Determine the (X, Y) coordinate at the center of the cell enclosing the given text.  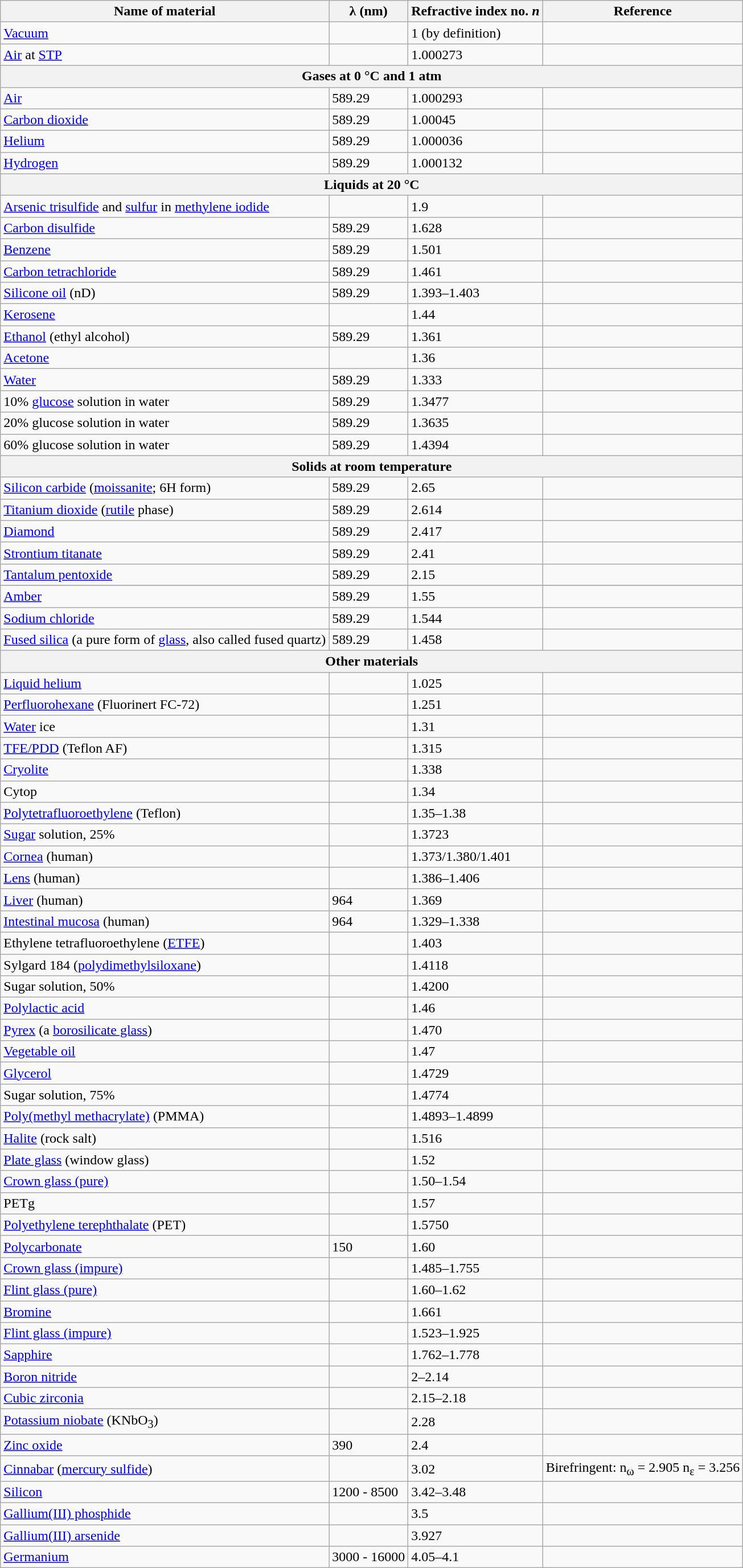
Plate glass (window glass) (165, 1160)
Air (165, 98)
1.000036 (475, 141)
3.927 (475, 1536)
λ (nm) (369, 11)
2.417 (475, 531)
3000 - 16000 (369, 1557)
Liver (human) (165, 900)
Silicon (165, 1492)
Carbon dioxide (165, 120)
1.485–1.755 (475, 1268)
3.42–3.48 (475, 1492)
1.369 (475, 900)
Cryolite (165, 770)
2.28 (475, 1422)
1.50–1.54 (475, 1181)
Cornea (human) (165, 856)
Halite (rock salt) (165, 1138)
Water ice (165, 726)
60% glucose solution in water (165, 445)
PETg (165, 1203)
2.4 (475, 1445)
1 (by definition) (475, 33)
1.5750 (475, 1225)
Pyrex (a borosilicate glass) (165, 1030)
1.000132 (475, 163)
Intestinal mucosa (human) (165, 921)
1.333 (475, 380)
1200 - 8500 (369, 1492)
Vegetable oil (165, 1052)
1.46 (475, 1008)
Carbon disulfide (165, 228)
2.15 (475, 574)
Acetone (165, 358)
1.000293 (475, 98)
Titanium dioxide (rutile phase) (165, 510)
Bromine (165, 1311)
Crown glass (pure) (165, 1181)
3.5 (475, 1514)
Gases at 0 °C and 1 atm (372, 76)
1.57 (475, 1203)
Sugar solution, 50% (165, 987)
Cytop (165, 791)
Tantalum pentoxide (165, 574)
Polycarbonate (165, 1246)
Water (165, 380)
1.373/1.380/1.401 (475, 856)
Sugar solution, 75% (165, 1095)
Other materials (372, 662)
1.403 (475, 943)
Silicon carbide (moissanite; 6H form) (165, 488)
1.4774 (475, 1095)
Cinnabar (mercury sulfide) (165, 1468)
1.55 (475, 596)
10% glucose solution in water (165, 401)
TFE/PDD (Teflon AF) (165, 748)
4.05–4.1 (475, 1557)
Benzene (165, 249)
1.461 (475, 272)
Ethanol (ethyl alcohol) (165, 336)
1.544 (475, 618)
Polytetrafluoroethylene (Teflon) (165, 813)
1.516 (475, 1138)
1.329–1.338 (475, 921)
Boron nitride (165, 1377)
1.000273 (475, 55)
Kerosene (165, 315)
2–2.14 (475, 1377)
1.458 (475, 640)
Polyethylene terephthalate (PET) (165, 1225)
1.4729 (475, 1073)
Carbon tetrachloride (165, 272)
2.15–2.18 (475, 1398)
Zinc oxide (165, 1445)
1.4200 (475, 987)
1.501 (475, 249)
1.628 (475, 228)
Amber (165, 596)
1.4118 (475, 965)
1.025 (475, 683)
Strontium titanate (165, 553)
Crown glass (impure) (165, 1268)
Sapphire (165, 1355)
1.00045 (475, 120)
1.3723 (475, 835)
Glycerol (165, 1073)
1.661 (475, 1311)
1.4893–1.4899 (475, 1117)
Arsenic trisulfide and sulfur in methylene iodide (165, 206)
Flint glass (impure) (165, 1333)
1.470 (475, 1030)
Solids at room temperature (372, 466)
1.31 (475, 726)
20% glucose solution in water (165, 423)
1.3635 (475, 423)
Ethylene tetrafluoroethylene (ETFE) (165, 943)
1.523–1.925 (475, 1333)
390 (369, 1445)
1.4394 (475, 445)
Vacuum (165, 33)
Reference (643, 11)
1.9 (475, 206)
1.34 (475, 791)
1.60 (475, 1246)
Helium (165, 141)
Fused silica (a pure form of glass, also called fused quartz) (165, 640)
1.3477 (475, 401)
3.02 (475, 1468)
Potassium niobate (KNbO3) (165, 1422)
150 (369, 1246)
Cubic zirconia (165, 1398)
1.361 (475, 336)
Air at STP (165, 55)
1.35–1.38 (475, 813)
Sodium chloride (165, 618)
Sylgard 184 (polydimethylsiloxane) (165, 965)
2.41 (475, 553)
1.393–1.403 (475, 293)
1.36 (475, 358)
Name of material (165, 11)
Silicone oil (nD) (165, 293)
2.65 (475, 488)
Sugar solution, 25% (165, 835)
Refractive index no. n (475, 11)
Polylactic acid (165, 1008)
1.60–1.62 (475, 1290)
Birefringent: nω = 2.905 nε = 3.256 (643, 1468)
1.762–1.778 (475, 1355)
1.338 (475, 770)
1.251 (475, 705)
2.614 (475, 510)
1.47 (475, 1052)
1.386–1.406 (475, 878)
Lens (human) (165, 878)
1.315 (475, 748)
Diamond (165, 531)
Liquids at 20 °C (372, 184)
1.44 (475, 315)
Perfluorohexane (Fluorinert FC-72) (165, 705)
Poly(methyl methacrylate) (PMMA) (165, 1117)
Liquid helium (165, 683)
Hydrogen (165, 163)
Gallium(III) phosphide (165, 1514)
1.52 (475, 1160)
Gallium(III) arsenide (165, 1536)
Flint glass (pure) (165, 1290)
Germanium (165, 1557)
